Find where the given text appears and provide that cell's center as [X, Y] coordinate. 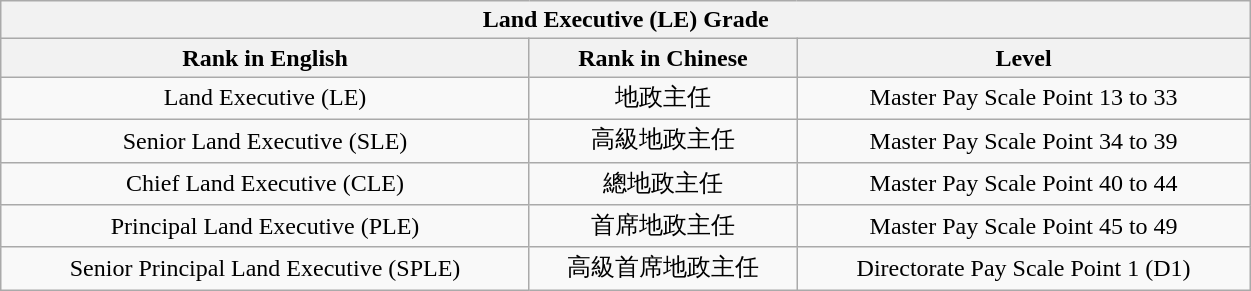
Principal Land Executive (PLE) [266, 226]
Master Pay Scale Point 45 to 49 [1024, 226]
高級首席地政主任 [662, 268]
高級地政主任 [662, 140]
Master Pay Scale Point 40 to 44 [1024, 184]
Directorate Pay Scale Point 1 (D1) [1024, 268]
Land Executive (LE) Grade [626, 20]
Master Pay Scale Point 34 to 39 [1024, 140]
Senior Land Executive (SLE) [266, 140]
Master Pay Scale Point 13 to 33 [1024, 98]
首席地政主任 [662, 226]
Rank in Chinese [662, 58]
地政主任 [662, 98]
Senior Principal Land Executive (SPLE) [266, 268]
Land Executive (LE) [266, 98]
Chief Land Executive (CLE) [266, 184]
總地政主任 [662, 184]
Rank in English [266, 58]
Level [1024, 58]
